Pinpoint the cell where the given text exists, returning its [x, y] midpoint coordinate. 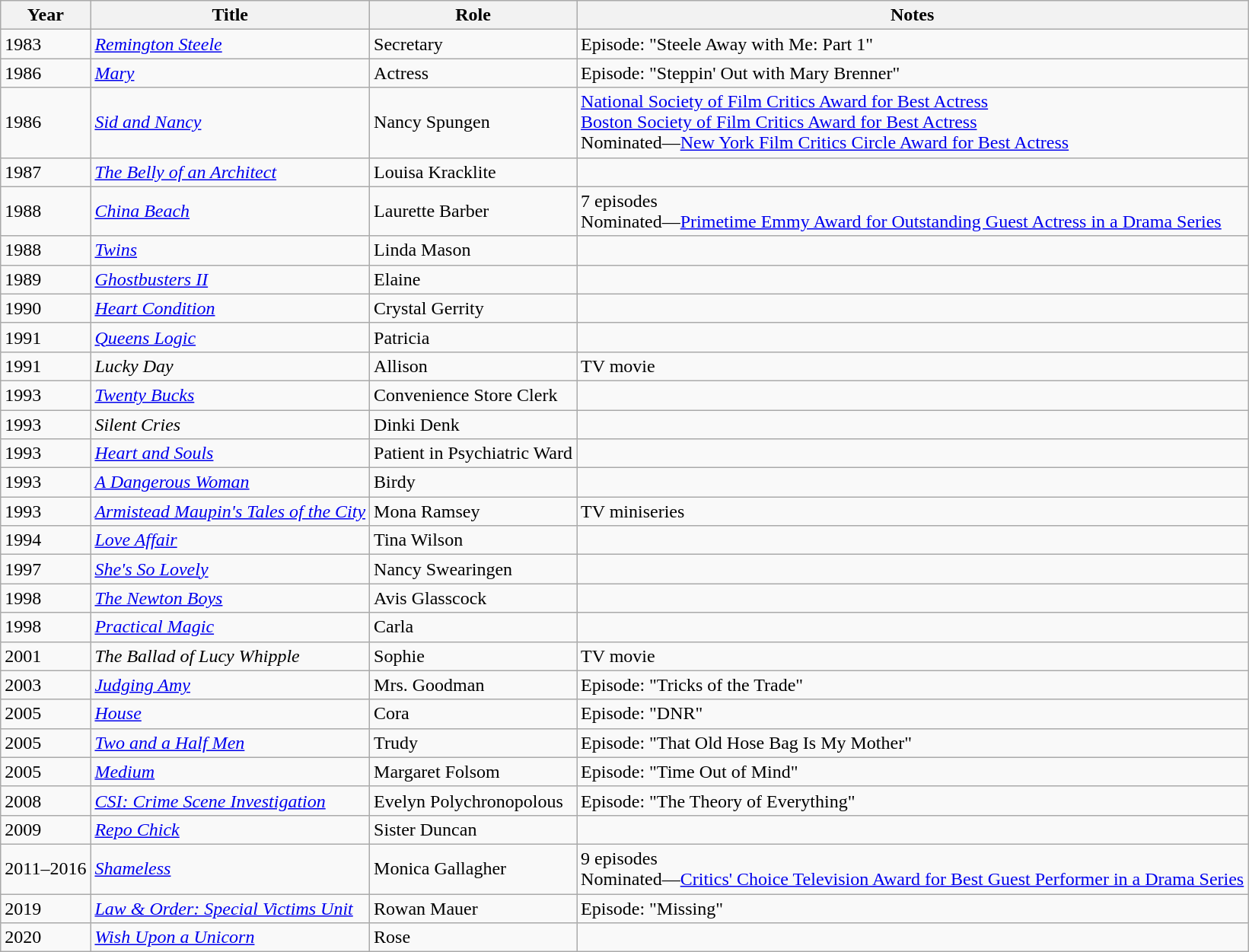
Birdy [473, 482]
China Beach [230, 212]
Role [473, 15]
CSI: Crime Scene Investigation [230, 801]
2008 [46, 801]
1994 [46, 540]
2011–2016 [46, 869]
Linda Mason [473, 250]
1997 [46, 569]
Sophie [473, 656]
Carla [473, 627]
A Dangerous Woman [230, 482]
Louisa Kracklite [473, 172]
Twins [230, 250]
Patient in Psychiatric Ward [473, 454]
Year [46, 15]
Nancy Swearingen [473, 569]
Medium [230, 772]
Episode: "Missing" [913, 908]
Episode: "The Theory of Everything" [913, 801]
Silent Cries [230, 424]
She's So Lovely [230, 569]
7 episodesNominated—Primetime Emmy Award for Outstanding Guest Actress in a Drama Series [913, 212]
2020 [46, 938]
Wish Upon a Unicorn [230, 938]
Lucky Day [230, 366]
Evelyn Polychronopolous [473, 801]
2001 [46, 656]
Cora [473, 714]
Title [230, 15]
1989 [46, 279]
Secretary [473, 44]
Episode: "Steele Away with Me: Part 1" [913, 44]
2003 [46, 685]
Crystal Gerrity [473, 308]
The Newton Boys [230, 598]
Tina Wilson [473, 540]
1983 [46, 44]
9 episodesNominated—Critics' Choice Television Award for Best Guest Performer in a Drama Series [913, 869]
Law & Order: Special Victims Unit [230, 908]
Episode: "DNR" [913, 714]
Laurette Barber [473, 212]
Mona Ramsey [473, 511]
Repo Chick [230, 829]
Armistead Maupin's Tales of the City [230, 511]
1987 [46, 172]
Allison [473, 366]
Mary [230, 73]
Heart and Souls [230, 454]
Convenience Store Clerk [473, 395]
2009 [46, 829]
Remington Steele [230, 44]
Episode: "Steppin' Out with Mary Brenner" [913, 73]
Twenty Bucks [230, 395]
Love Affair [230, 540]
Two and a Half Men [230, 743]
Dinki Denk [473, 424]
Elaine [473, 279]
Notes [913, 15]
Ghostbusters II [230, 279]
Avis Glasscock [473, 598]
Trudy [473, 743]
Sid and Nancy [230, 123]
Monica Gallagher [473, 869]
Patricia [473, 337]
Episode: "That Old Hose Bag Is My Mother" [913, 743]
Practical Magic [230, 627]
2019 [46, 908]
The Belly of an Architect [230, 172]
Mrs. Goodman [473, 685]
Judging Amy [230, 685]
Rose [473, 938]
1990 [46, 308]
Heart Condition [230, 308]
Actress [473, 73]
Shameless [230, 869]
Margaret Folsom [473, 772]
House [230, 714]
Nancy Spungen [473, 123]
Sister Duncan [473, 829]
Episode: "Tricks of the Trade" [913, 685]
Rowan Mauer [473, 908]
TV miniseries [913, 511]
Episode: "Time Out of Mind" [913, 772]
Queens Logic [230, 337]
The Ballad of Lucy Whipple [230, 656]
